For the text-containing cell, return its midpoint in (X, Y) coordinate format. 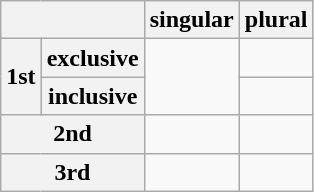
plural (276, 20)
singular (192, 20)
1st (21, 77)
inclusive (92, 96)
3rd (72, 172)
2nd (72, 134)
exclusive (92, 58)
